Search for the cell housing the specified text and yield its [X, Y] center coordinate. 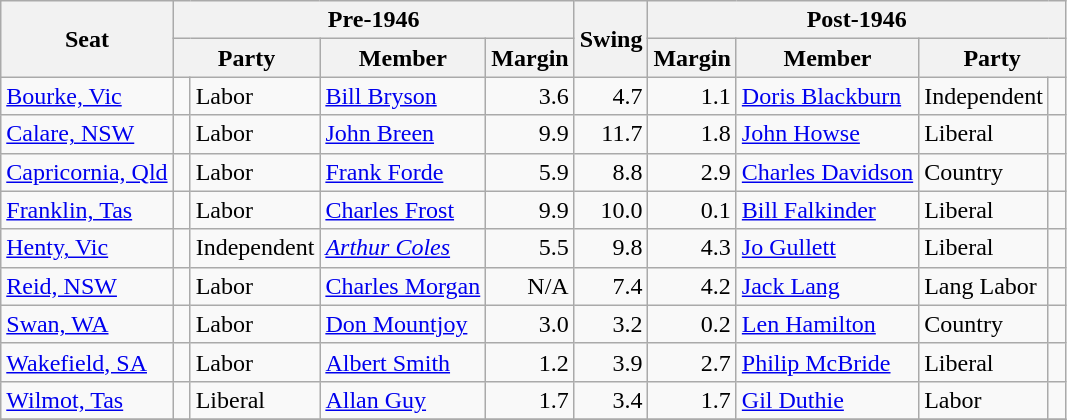
Jack Lang [827, 286]
10.0 [611, 210]
5.5 [530, 248]
Jo Gullett [827, 248]
4.3 [692, 248]
Albert Smith [403, 362]
John Howse [827, 134]
Wilmot, Tas [87, 400]
Bourke, Vic [87, 96]
3.2 [611, 324]
2.7 [692, 362]
Philip McBride [827, 362]
0.1 [692, 210]
1.8 [692, 134]
3.0 [530, 324]
Pre-1946 [374, 20]
Wakefield, SA [87, 362]
Swing [611, 39]
11.7 [611, 134]
Charles Frost [403, 210]
3.9 [611, 362]
5.9 [530, 172]
John Breen [403, 134]
Bill Falkinder [827, 210]
Don Mountjoy [403, 324]
Lang Labor [984, 286]
Swan, WA [87, 324]
4.2 [692, 286]
Seat [87, 39]
0.2 [692, 324]
Arthur Coles [403, 248]
Henty, Vic [87, 248]
Doris Blackburn [827, 96]
8.8 [611, 172]
Capricornia, Qld [87, 172]
Allan Guy [403, 400]
Bill Bryson [403, 96]
9.8 [611, 248]
3.6 [530, 96]
Franklin, Tas [87, 210]
Charles Davidson [827, 172]
Post-1946 [856, 20]
1.2 [530, 362]
3.4 [611, 400]
4.7 [611, 96]
Charles Morgan [403, 286]
2.9 [692, 172]
Gil Duthie [827, 400]
7.4 [611, 286]
N/A [530, 286]
Calare, NSW [87, 134]
Reid, NSW [87, 286]
Frank Forde [403, 172]
1.1 [692, 96]
Len Hamilton [827, 324]
